Scan for the cell matching the given text and deliver its (X, Y) coordinate at center. 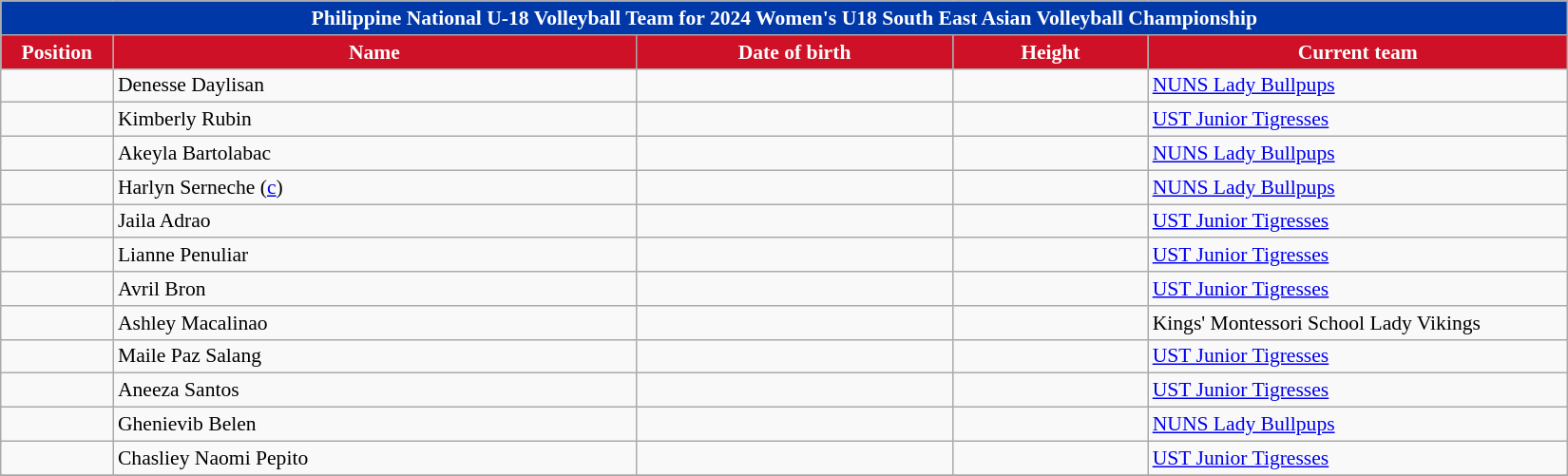
Height (1051, 52)
Chasliey Naomi Pepito (374, 458)
Denesse Daylisan (374, 86)
Aneeza Santos (374, 390)
Philippine National U-18 Volleyball Team for 2024 Women's U18 South East Asian Volleyball Championship (785, 18)
Date of birth (794, 52)
Jaila Adrao (374, 221)
Current team (1358, 52)
Kimberly Rubin (374, 120)
Akeyla Bartolabac (374, 154)
Position (57, 52)
Avril Bron (374, 289)
Lianne Penuliar (374, 256)
Ashley Macalinao (374, 323)
Kings' Montessori School Lady Vikings (1358, 323)
Maile Paz Salang (374, 356)
Name (374, 52)
Harlyn Serneche (c) (374, 187)
Ghenievib Belen (374, 425)
